For the text-containing cell, return its midpoint in [x, y] coordinate format. 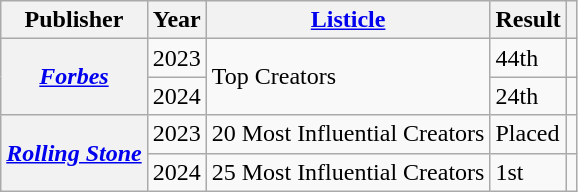
20 Most Influential Creators [348, 134]
24th [528, 96]
Forbes [74, 77]
Result [528, 20]
44th [528, 58]
Listicle [348, 20]
1st [528, 172]
Placed [528, 134]
Year [176, 20]
25 Most Influential Creators [348, 172]
Rolling Stone [74, 153]
Publisher [74, 20]
Top Creators [348, 77]
